Find where the given text appears and provide that cell's center as (x, y) coordinate. 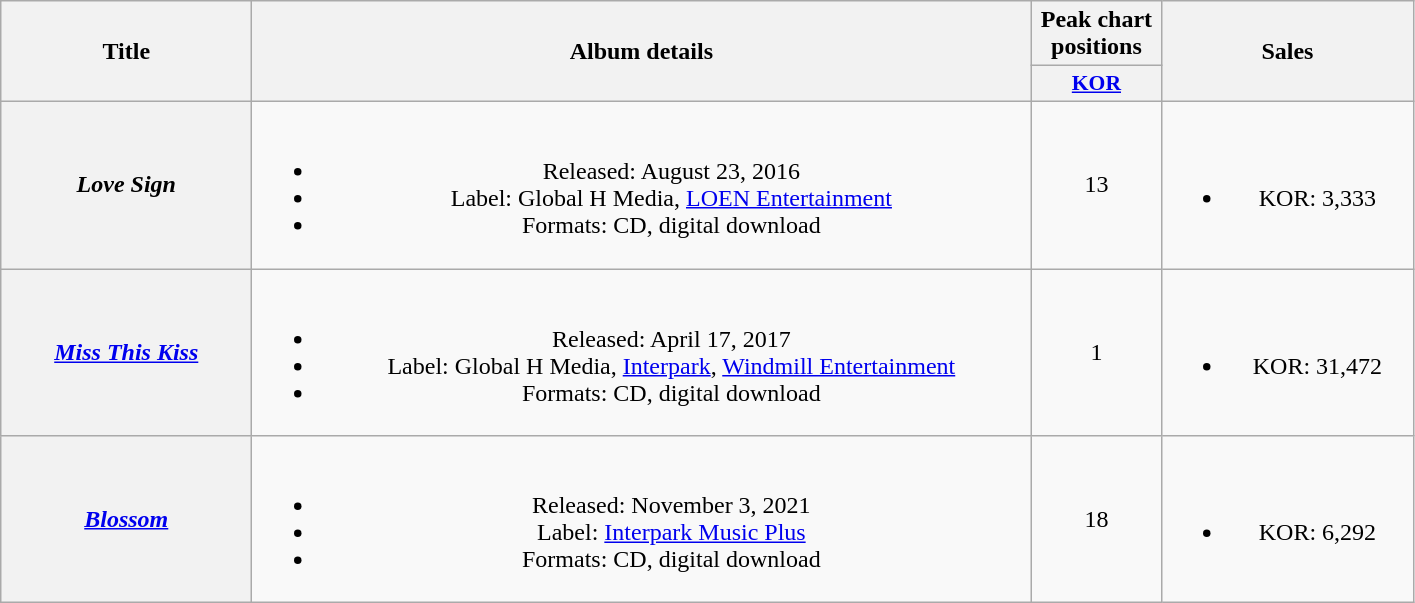
KOR: 6,292 (1288, 520)
Released: August 23, 2016Label: Global H Media, LOEN EntertainmentFormats: CD, digital download (642, 184)
13 (1096, 184)
KOR: 3,333 (1288, 184)
Peak chart positions (1096, 34)
Miss This Kiss (126, 352)
18 (1096, 520)
KOR (1096, 84)
Released: April 17, 2017Label: Global H Media, Interpark, Windmill EntertainmentFormats: CD, digital download (642, 352)
KOR: 31,472 (1288, 352)
Album details (642, 52)
Love Sign (126, 184)
Released: November 3, 2021Label: Interpark Music PlusFormats: CD, digital download (642, 520)
1 (1096, 352)
Sales (1288, 52)
Title (126, 52)
Blossom (126, 520)
